Capture the cell that displays the provided text and extract its (X, Y) central coordinate. 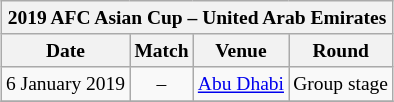
Round (341, 50)
Group stage (341, 84)
Match (162, 50)
Venue (240, 50)
Date (65, 50)
– (162, 84)
6 January 2019 (65, 84)
Abu Dhabi (240, 84)
2019 AFC Asian Cup – United Arab Emirates (196, 18)
